Find where the given text appears and provide that cell's center as (X, Y) coordinate. 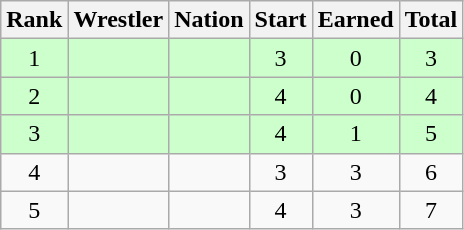
2 (34, 96)
7 (431, 210)
Rank (34, 20)
Nation (209, 20)
Wrestler (118, 20)
Total (431, 20)
Earned (356, 20)
6 (431, 172)
Start (280, 20)
